Find where the given text appears and provide that cell's center as [x, y] coordinate. 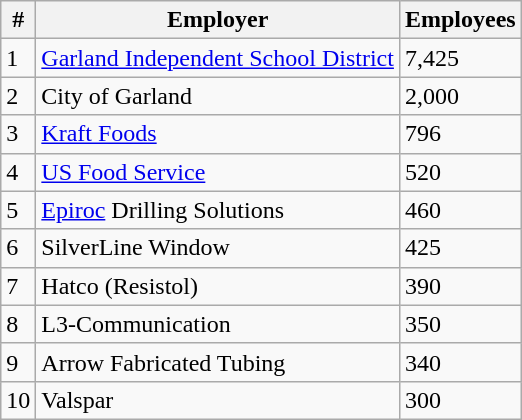
Valspar [218, 400]
4 [18, 172]
City of Garland [218, 96]
Kraft Foods [218, 134]
5 [18, 210]
7,425 [460, 58]
# [18, 20]
L3-Communication [218, 324]
3 [18, 134]
460 [460, 210]
Arrow Fabricated Tubing [218, 362]
2,000 [460, 96]
796 [460, 134]
6 [18, 248]
300 [460, 400]
520 [460, 172]
2 [18, 96]
Epiroc Drilling Solutions [218, 210]
US Food Service [218, 172]
Employer [218, 20]
SilverLine Window [218, 248]
9 [18, 362]
350 [460, 324]
390 [460, 286]
7 [18, 286]
Hatco (Resistol) [218, 286]
Employees [460, 20]
10 [18, 400]
Garland Independent School District [218, 58]
1 [18, 58]
425 [460, 248]
340 [460, 362]
8 [18, 324]
